Search for the cell housing the specified text and yield its [x, y] center coordinate. 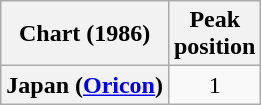
1 [214, 85]
Peakposition [214, 34]
Chart (1986) [85, 34]
Japan (Oricon) [85, 85]
